For the text-containing cell, return its midpoint in [X, Y] coordinate format. 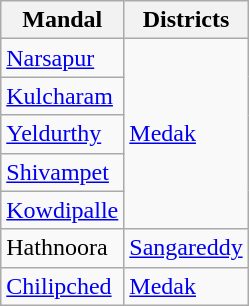
Chilipched [62, 286]
Hathnoora [62, 248]
Mandal [62, 20]
Districts [186, 20]
Sangareddy [186, 248]
Kowdipalle [62, 210]
Shivampet [62, 172]
Kulcharam [62, 96]
Yeldurthy [62, 134]
Narsapur [62, 58]
